Scan for the cell matching the given text and deliver its (x, y) coordinate at center. 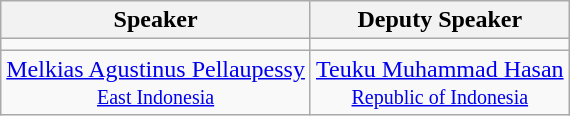
Speaker (156, 20)
Teuku Muhammad HasanRepublic of Indonesia (440, 82)
Deputy Speaker (440, 20)
Melkias Agustinus PellaupessyEast Indonesia (156, 82)
